Pinpoint the cell where the given text exists, returning its (x, y) midpoint coordinate. 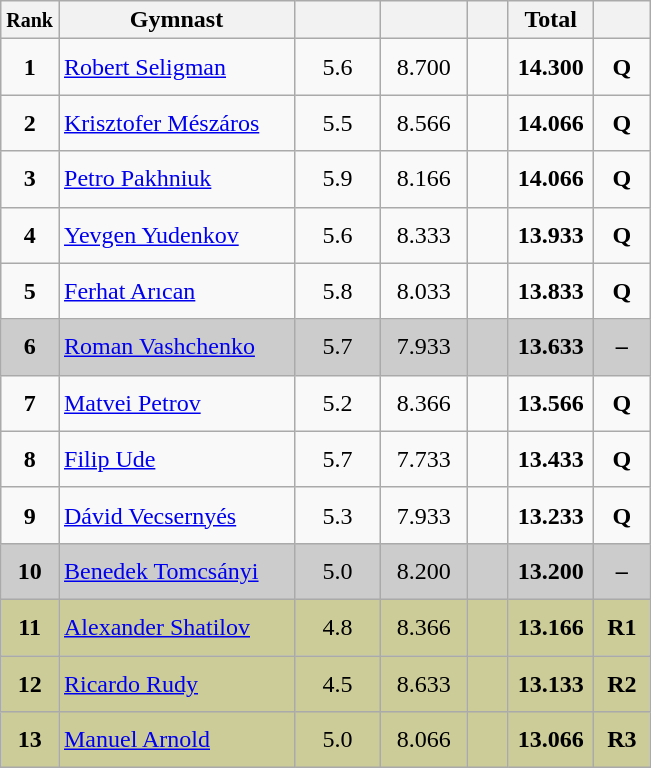
8.333 (424, 235)
4.5 (338, 684)
Rank (30, 20)
5.2 (338, 403)
13.133 (551, 684)
Manuel Arnold (176, 740)
8.033 (424, 291)
Filip Ude (176, 459)
8.166 (424, 179)
13.433 (551, 459)
4 (30, 235)
R3 (622, 740)
8.566 (424, 123)
Ferhat Arıcan (176, 291)
4.8 (338, 627)
13.833 (551, 291)
13.933 (551, 235)
13 (30, 740)
Matvei Petrov (176, 403)
Gymnast (176, 20)
13.200 (551, 571)
8.633 (424, 684)
5.9 (338, 179)
Roman Vashchenko (176, 347)
5.5 (338, 123)
8.700 (424, 67)
Dávid Vecsernyés (176, 515)
Ricardo Rudy (176, 684)
5.3 (338, 515)
5.8 (338, 291)
13.633 (551, 347)
13.566 (551, 403)
9 (30, 515)
13.166 (551, 627)
14.300 (551, 67)
3 (30, 179)
Petro Pakhniuk (176, 179)
Krisztofer Mészáros (176, 123)
Yevgen Yudenkov (176, 235)
6 (30, 347)
8.200 (424, 571)
12 (30, 684)
1 (30, 67)
11 (30, 627)
2 (30, 123)
Total (551, 20)
Alexander Shatilov (176, 627)
13.066 (551, 740)
13.233 (551, 515)
R1 (622, 627)
7.733 (424, 459)
Robert Seligman (176, 67)
5 (30, 291)
10 (30, 571)
8 (30, 459)
R2 (622, 684)
7 (30, 403)
Benedek Tomcsányi (176, 571)
8.066 (424, 740)
